Detect which cell encompasses the target text, then output its [x, y] center coordinate. 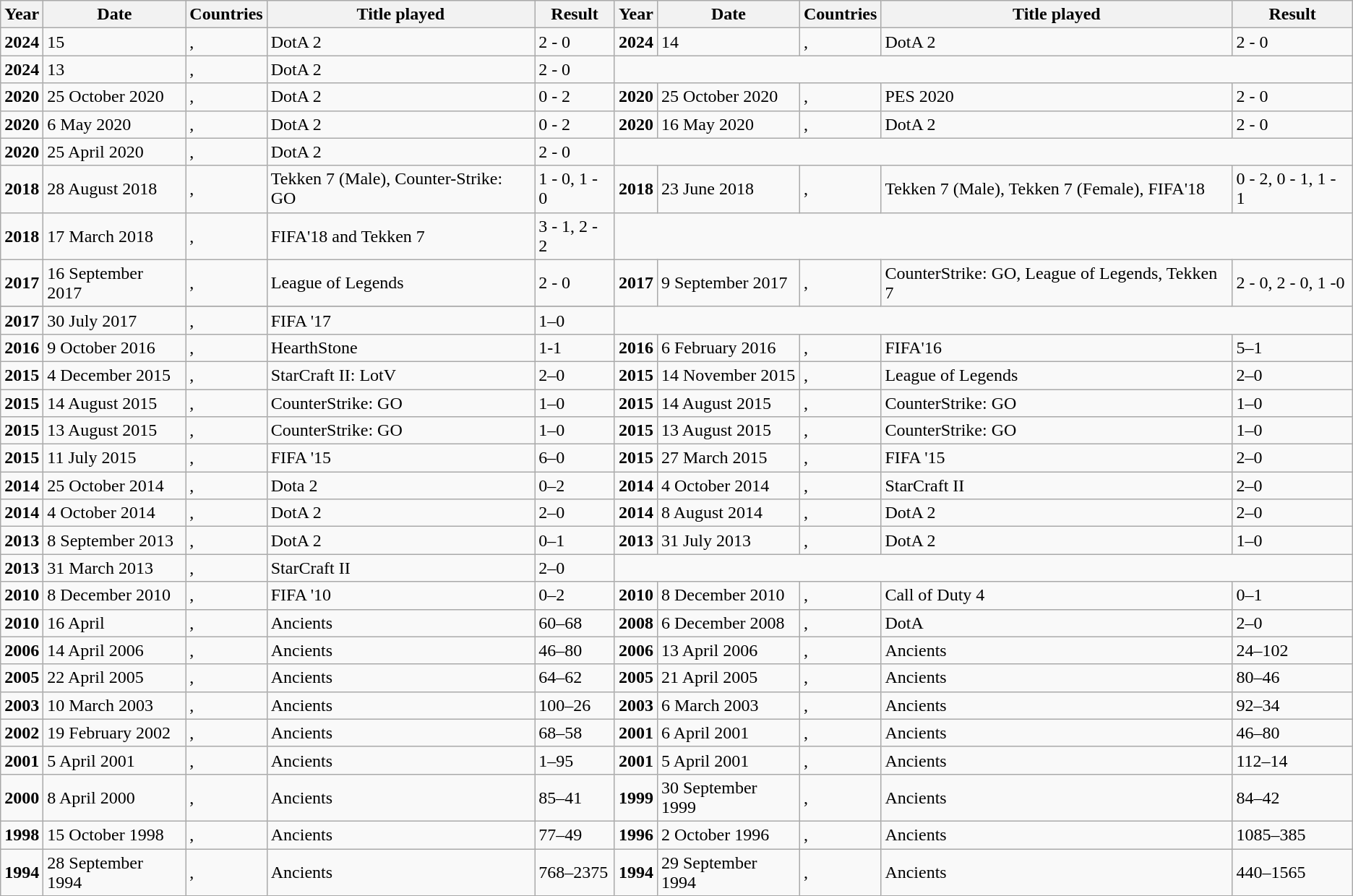
29 September 1994 [729, 871]
11 July 2015 [114, 458]
DotA [1057, 623]
Dota 2 [400, 486]
4 December 2015 [114, 375]
9 October 2016 [114, 348]
768–2375 [575, 871]
64–62 [575, 678]
5–1 [1292, 348]
2 - 0, 2 - 0, 1 -0 [1292, 283]
FIFA'18 and Tekken 7 [400, 236]
10 March 2003 [114, 705]
112–14 [1292, 760]
14 November 2015 [729, 375]
9 September 2017 [729, 283]
19 February 2002 [114, 733]
60–68 [575, 623]
23 June 2018 [729, 189]
6 February 2016 [729, 348]
StarCraft II: LotV [400, 375]
8 August 2014 [729, 513]
92–34 [1292, 705]
100–26 [575, 705]
0 - 2, 0 - 1, 1 - 1 [1292, 189]
HearthStone [400, 348]
28 September 1994 [114, 871]
16 May 2020 [729, 124]
13 April 2006 [729, 650]
1-1 [575, 348]
22 April 2005 [114, 678]
21 April 2005 [729, 678]
15 [114, 42]
440–1565 [1292, 871]
Call of Duty 4 [1057, 595]
8 April 2000 [114, 798]
6 April 2001 [729, 733]
85–41 [575, 798]
30 September 1999 [729, 798]
30 July 2017 [114, 320]
FIFA'16 [1057, 348]
6–0 [575, 458]
2002 [22, 733]
CounterStrike: GO, League of Legends, Tekken 7 [1057, 283]
Tekken 7 (Male), Counter-Strike: GO [400, 189]
31 July 2013 [729, 540]
16 September 2017 [114, 283]
17 March 2018 [114, 236]
13 [114, 69]
6 March 2003 [729, 705]
6 December 2008 [729, 623]
14 April 2006 [114, 650]
3 - 1, 2 - 2 [575, 236]
15 October 1998 [114, 835]
1–95 [575, 760]
68–58 [575, 733]
1 - 0, 1 - 0 [575, 189]
80–46 [1292, 678]
25 October 2014 [114, 486]
2008 [636, 623]
27 March 2015 [729, 458]
FIFA '10 [400, 595]
25 April 2020 [114, 152]
FIFA '17 [400, 320]
77–49 [575, 835]
14 [729, 42]
6 May 2020 [114, 124]
2000 [22, 798]
1999 [636, 798]
Tekken 7 (Male), Tekken 7 (Female), FIFA'18 [1057, 189]
PES 2020 [1057, 97]
8 September 2013 [114, 540]
2 October 1996 [729, 835]
16 April [114, 623]
28 August 2018 [114, 189]
24–102 [1292, 650]
1996 [636, 835]
84–42 [1292, 798]
1998 [22, 835]
1085–385 [1292, 835]
31 March 2013 [114, 568]
